Capture the cell that displays the provided text and extract its (x, y) central coordinate. 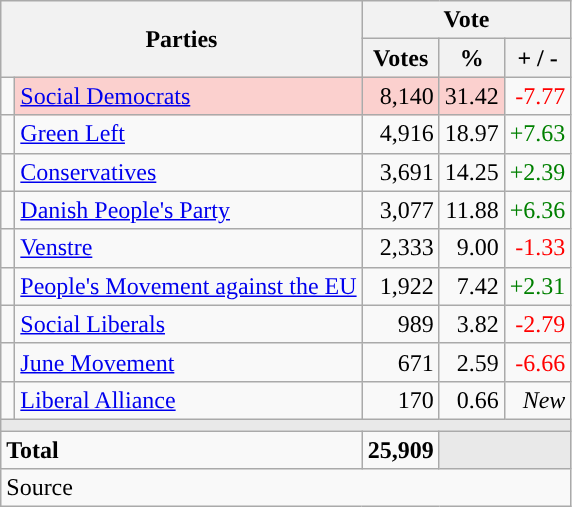
Votes (400, 58)
0.66 (472, 400)
Social Liberals (188, 324)
June Movement (188, 362)
Parties (182, 39)
14.25 (472, 172)
New (538, 400)
Vote (466, 20)
-2.79 (538, 324)
-1.33 (538, 248)
3,077 (400, 210)
1,922 (400, 286)
2.59 (472, 362)
671 (400, 362)
25,909 (400, 449)
11.88 (472, 210)
3.82 (472, 324)
Venstre (188, 248)
+2.31 (538, 286)
Liberal Alliance (188, 400)
3,691 (400, 172)
Total (182, 449)
4,916 (400, 134)
Social Democrats (188, 96)
Danish People's Party (188, 210)
+2.39 (538, 172)
Green Left (188, 134)
2,333 (400, 248)
989 (400, 324)
9.00 (472, 248)
18.97 (472, 134)
-6.66 (538, 362)
+ / - (538, 58)
-7.77 (538, 96)
+6.36 (538, 210)
31.42 (472, 96)
% (472, 58)
People's Movement against the EU (188, 286)
7.42 (472, 286)
+7.63 (538, 134)
Conservatives (188, 172)
Source (286, 488)
170 (400, 400)
8,140 (400, 96)
